Scan for the cell matching the given text and deliver its [x, y] coordinate at center. 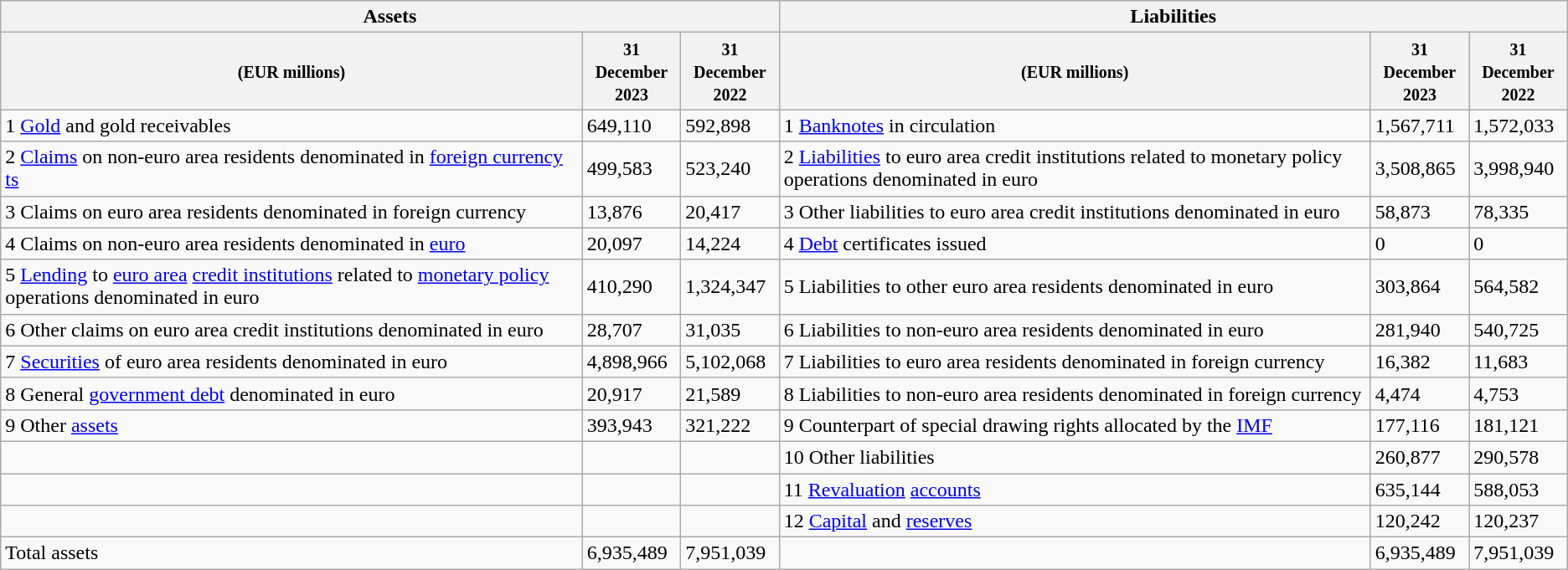
16,382 [1419, 362]
260,877 [1419, 457]
410,290 [632, 286]
5 Liabilities to other euro area residents denominated in euro [1075, 286]
649,110 [632, 126]
31,035 [730, 330]
8 Liabilities to non-euro area residents denominated in foreign currency [1075, 393]
321,222 [730, 425]
13,876 [632, 212]
635,144 [1419, 490]
6 Liabilities to non-euro area residents denominated in euro [1075, 330]
Liabilities [1173, 17]
303,864 [1419, 286]
4 Debt certificates issued [1075, 244]
120,237 [1519, 521]
1,324,347 [730, 286]
14,224 [730, 244]
181,121 [1519, 425]
1,572,033 [1519, 126]
523,240 [730, 169]
4,898,966 [632, 362]
12 Capital and reserves [1075, 521]
2 Liabilities to euro area credit institutions related to monetary policy operations denominated in euro [1075, 169]
592,898 [730, 126]
177,116 [1419, 425]
1 Banknotes in circulation [1075, 126]
4,753 [1519, 393]
9 Other assets [291, 425]
78,335 [1519, 212]
2 Claims on non-euro area residents denominated in foreign currencyts [291, 169]
5,102,068 [730, 362]
7 Liabilities to euro area residents denominated in foreign currency [1075, 362]
3 Other liabilities to euro area credit institutions denominated in euro [1075, 212]
Assets [390, 17]
20,417 [730, 212]
21,589 [730, 393]
564,582 [1519, 286]
20,917 [632, 393]
281,940 [1419, 330]
7 Securities of euro area residents denominated in euro [291, 362]
9 Counterpart of special drawing rights allocated by the IMF [1075, 425]
540,725 [1519, 330]
Total assets [291, 553]
4 Claims on non-euro area residents denominated in euro [291, 244]
588,053 [1519, 490]
393,943 [632, 425]
499,583 [632, 169]
20,097 [632, 244]
8 General government debt denominated in euro [291, 393]
11,683 [1519, 362]
58,873 [1419, 212]
5 Lending to euro area credit institutions related to monetary policy operations denominated in euro [291, 286]
290,578 [1519, 457]
3,998,940 [1519, 169]
1,567,711 [1419, 126]
4,474 [1419, 393]
10 Other liabilities [1075, 457]
11 Revaluation accounts [1075, 490]
120,242 [1419, 521]
1 Gold and gold receivables [291, 126]
3 Claims on euro area residents denominated in foreign currency [291, 212]
6 Other claims on euro area credit institutions denominated in euro [291, 330]
28,707 [632, 330]
3,508,865 [1419, 169]
